Find where the given text appears and provide that cell's center as (x, y) coordinate. 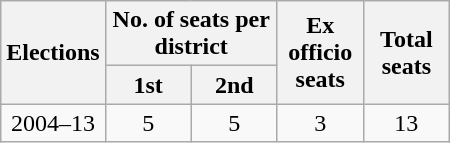
2004–13 (53, 123)
13 (406, 123)
1st (148, 85)
Ex officio seats (320, 52)
3 (320, 123)
Elections (53, 52)
No. of seats per district (191, 34)
2nd (234, 85)
Total seats (406, 52)
